Extract the [x, y] coordinate from the center of the cell holding the provided text.  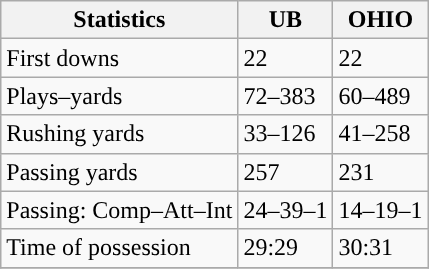
72–383 [286, 96]
Statistics [120, 20]
257 [286, 172]
First downs [120, 58]
33–126 [286, 134]
41–258 [380, 134]
OHIO [380, 20]
30:31 [380, 248]
Passing: Comp–Att–Int [120, 210]
14–19–1 [380, 210]
29:29 [286, 248]
Plays–yards [120, 96]
24–39–1 [286, 210]
UB [286, 20]
Passing yards [120, 172]
Rushing yards [120, 134]
Time of possession [120, 248]
60–489 [380, 96]
231 [380, 172]
